Return (X, Y) of the center of cell containing provided text 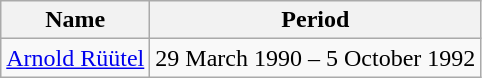
Name (76, 20)
Arnold Rüütel (76, 58)
29 March 1990 – 5 October 1992 (316, 58)
Period (316, 20)
